Identify which cell holds the provided text, then report its [x, y] central coordinate. 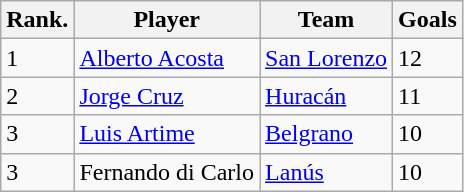
Fernando di Carlo [167, 172]
Lanús [326, 172]
Luis Artime [167, 134]
12 [428, 58]
Belgrano [326, 134]
Goals [428, 20]
Jorge Cruz [167, 96]
Alberto Acosta [167, 58]
San Lorenzo [326, 58]
2 [38, 96]
1 [38, 58]
Huracán [326, 96]
Team [326, 20]
Player [167, 20]
11 [428, 96]
Rank. [38, 20]
